Search for the cell housing the specified text and yield its [x, y] center coordinate. 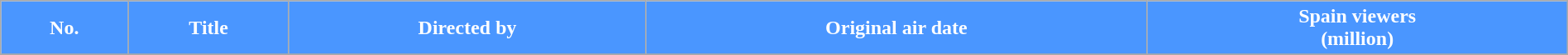
Title [208, 28]
Original air date [896, 28]
No. [65, 28]
Directed by [466, 28]
Spain viewers(million) [1357, 28]
